Capture the cell that displays the provided text and extract its [X, Y] central coordinate. 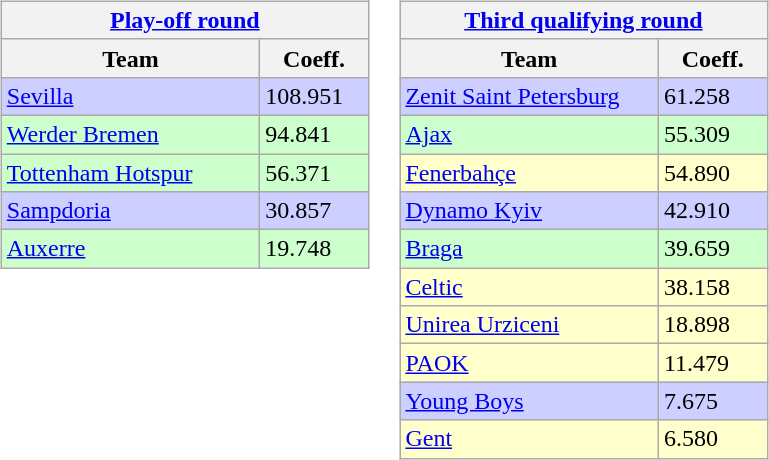
7.675 [712, 401]
Gent [530, 439]
Celtic [530, 287]
Play-off round [184, 20]
108.951 [314, 96]
6.580 [712, 439]
Ajax [530, 134]
39.659 [712, 249]
Young Boys [530, 401]
11.479 [712, 363]
54.890 [712, 173]
38.158 [712, 287]
Zenit Saint Petersburg [530, 96]
PAOK [530, 363]
19.748 [314, 249]
42.910 [712, 211]
30.857 [314, 211]
18.898 [712, 325]
56.371 [314, 173]
Unirea Urziceni [530, 325]
Auxerre [130, 249]
Sevilla [130, 96]
94.841 [314, 134]
61.258 [712, 96]
Sampdoria [130, 211]
Third qualifying round [584, 20]
Werder Bremen [130, 134]
Fenerbahçe [530, 173]
Tottenham Hotspur [130, 173]
Dynamo Kyiv [530, 211]
Braga [530, 249]
55.309 [712, 134]
